Determine the [x, y] coordinate at the center of the cell enclosing the given text.  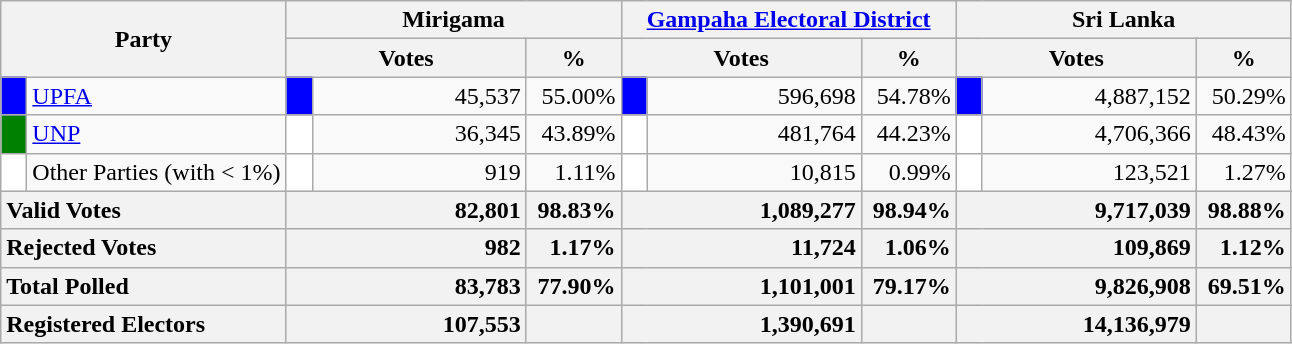
98.94% [908, 210]
82,801 [406, 210]
4,887,152 [1089, 96]
0.99% [908, 172]
4,706,366 [1089, 134]
1,390,691 [741, 324]
1.11% [574, 172]
Total Polled [144, 286]
79.17% [908, 286]
Rejected Votes [144, 248]
48.43% [1244, 134]
UNP [156, 134]
Party [144, 39]
1.06% [908, 248]
45,537 [419, 96]
69.51% [1244, 286]
98.88% [1244, 210]
Registered Electors [144, 324]
98.83% [574, 210]
1,101,001 [741, 286]
Gampaha Electoral District [788, 20]
10,815 [754, 172]
Other Parties (with < 1%) [156, 172]
1.12% [1244, 248]
1.27% [1244, 172]
596,698 [754, 96]
43.89% [574, 134]
11,724 [741, 248]
1.17% [574, 248]
481,764 [754, 134]
1,089,277 [741, 210]
123,521 [1089, 172]
54.78% [908, 96]
UPFA [156, 96]
9,826,908 [1076, 286]
107,553 [406, 324]
55.00% [574, 96]
982 [406, 248]
Valid Votes [144, 210]
109,869 [1076, 248]
83,783 [406, 286]
9,717,039 [1076, 210]
44.23% [908, 134]
50.29% [1244, 96]
Mirigama [454, 20]
36,345 [419, 134]
14,136,979 [1076, 324]
77.90% [574, 286]
Sri Lanka [1124, 20]
919 [419, 172]
